Output the (x, y) coordinate of the center of the cell containing the given text.  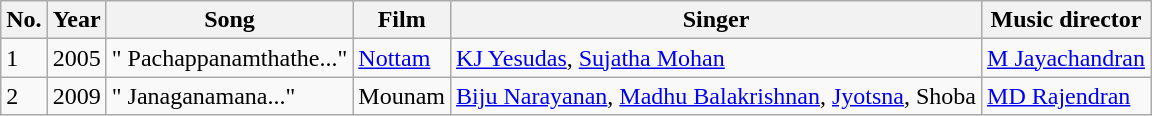
Nottam (402, 58)
Mounam (402, 96)
M Jayachandran (1066, 58)
" Janaganamana..." (230, 96)
MD Rajendran (1066, 96)
1 (24, 58)
Singer (716, 20)
Year (76, 20)
" Pachappanamthathe..." (230, 58)
2 (24, 96)
Film (402, 20)
Song (230, 20)
Biju Narayanan, Madhu Balakrishnan, Jyotsna, Shoba (716, 96)
2005 (76, 58)
2009 (76, 96)
No. (24, 20)
KJ Yesudas, Sujatha Mohan (716, 58)
Music director (1066, 20)
